Capture the cell that displays the provided text and extract its (x, y) central coordinate. 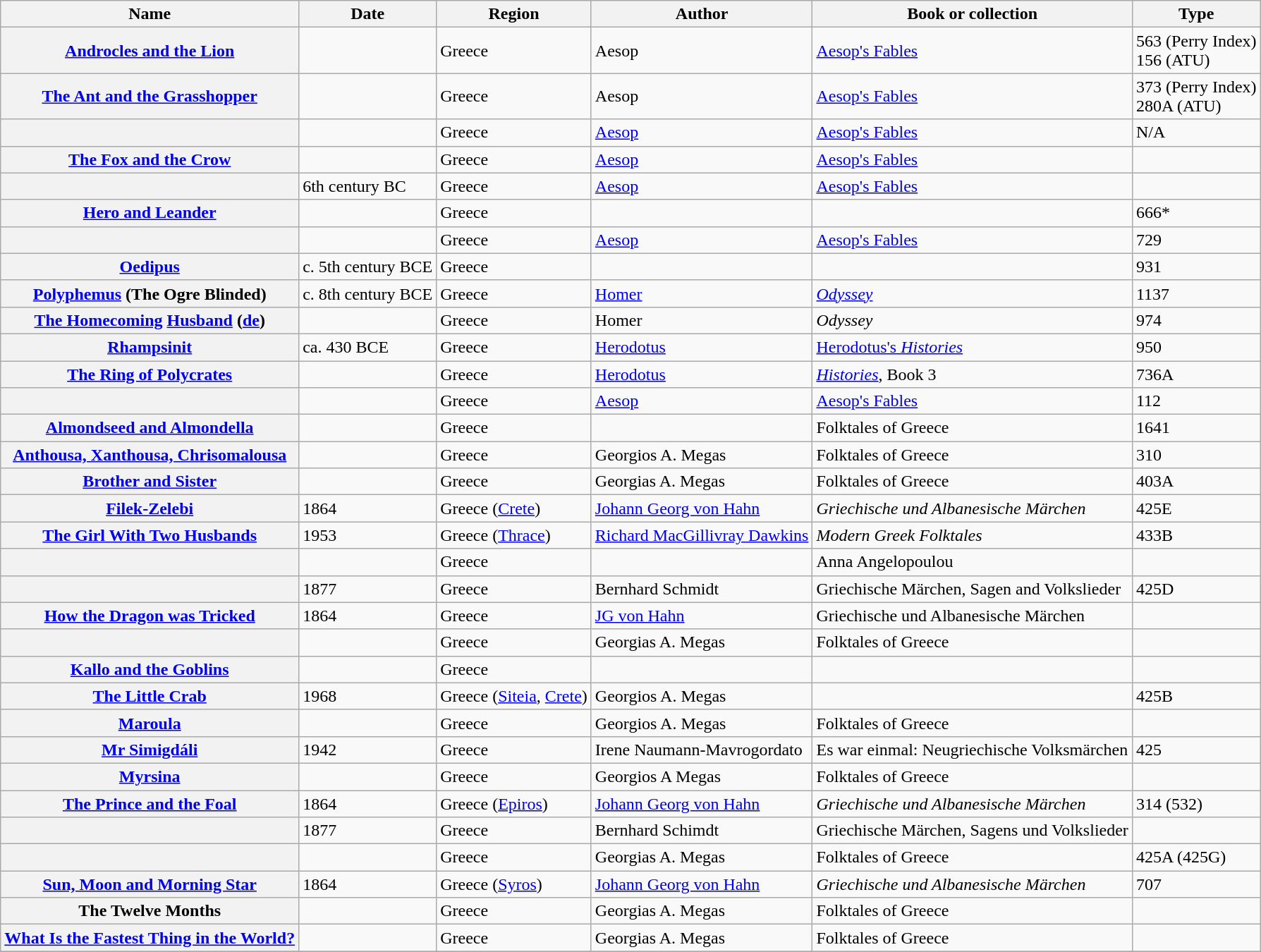
The Prince and the Foal (150, 803)
1137 (1196, 293)
736A (1196, 374)
Type (1196, 14)
Name (150, 14)
Modern Greek Folktales (972, 535)
Date (368, 14)
What Is the Fastest Thing in the World? (150, 938)
314 (532) (1196, 803)
The Ring of Polycrates (150, 374)
Greece (Siteia, Crete) (514, 696)
The Girl With Two Husbands (150, 535)
Rhampsinit (150, 347)
Greece (Epiros) (514, 803)
1953 (368, 535)
Greece (Syros) (514, 884)
Griechische Märchen, Sagens und Volkslieder (972, 831)
707 (1196, 884)
Region (514, 14)
Almondseed and Almondella (150, 428)
425B (1196, 696)
Myrsina (150, 776)
The Fox and the Crow (150, 159)
Maroula (150, 723)
How the Dragon was Tricked (150, 616)
425 (1196, 750)
Irene Naumann-Mavrogordato (702, 750)
1968 (368, 696)
425A (425G) (1196, 858)
Richard MacGillivray Dawkins (702, 535)
310 (1196, 455)
974 (1196, 320)
JG von Hahn (702, 616)
N/A (1196, 133)
Author (702, 14)
373 (Perry Index) 280A (ATU) (1196, 96)
Kallo and the Goblins (150, 669)
Anna Angelopoulou (972, 562)
Histories, Book 3 (972, 374)
Bernhard Schmidt (702, 589)
Greece (Thrace) (514, 535)
425E (1196, 508)
The Little Crab (150, 696)
1641 (1196, 428)
Filek-Zelebi (150, 508)
6th century BC (368, 186)
112 (1196, 401)
ca. 430 BCE (368, 347)
Polyphemus (The Ogre Blinded) (150, 293)
729 (1196, 240)
The Ant and the Grasshopper (150, 96)
Es war einmal: Neugriechische Volksmärchen (972, 750)
950 (1196, 347)
The Twelve Months (150, 911)
c. 5th century BCE (368, 267)
931 (1196, 267)
666* (1196, 213)
Anthousa, Xanthousa, Chrisomalousa (150, 455)
Brother and Sister (150, 482)
c. 8th century BCE (368, 293)
Book or collection (972, 14)
425D (1196, 589)
563 (Perry Index) 156 (ATU) (1196, 51)
Hero and Leander (150, 213)
Oedipus (150, 267)
Georgios A Megas (702, 776)
1942 (368, 750)
403A (1196, 482)
Griechische Märchen, Sagen and Volkslieder (972, 589)
Sun, Moon and Morning Star (150, 884)
Bernhard Schimdt (702, 831)
Androcles and the Lion (150, 51)
Herodotus's Histories (972, 347)
433B (1196, 535)
Greece (Crete) (514, 508)
The Homecoming Husband (de) (150, 320)
Mr Simigdáli (150, 750)
